Scan for the cell matching the given text and deliver its [x, y] coordinate at center. 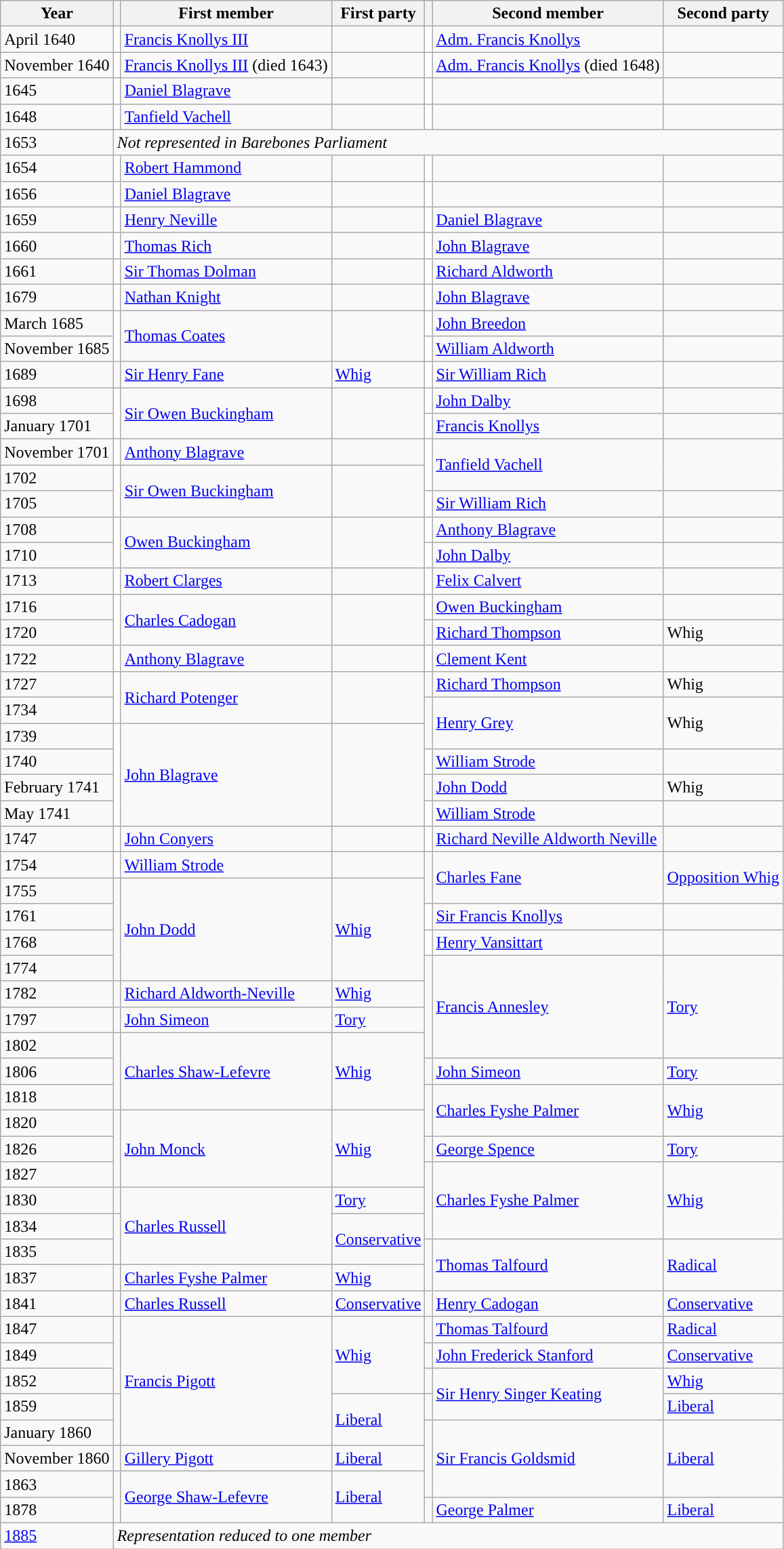
1826 [57, 1149]
1661 [57, 271]
Henry Neville [226, 220]
Thomas Rich [226, 245]
1713 [57, 581]
Henry Grey [548, 723]
1859 [57, 1407]
1830 [57, 1201]
1698 [57, 401]
Thomas Coates [226, 336]
1885 [57, 1535]
Sir Henry Singer Keating [548, 1394]
Sir Henry Fane [226, 375]
George Spence [548, 1149]
Adm. Francis Knollys [548, 39]
1774 [57, 968]
1768 [57, 942]
February 1741 [57, 788]
Gillery Pigott [226, 1458]
1834 [57, 1226]
George Palmer [548, 1510]
1645 [57, 91]
Richard Aldworth [548, 271]
Robert Clarges [226, 581]
1720 [57, 632]
1863 [57, 1484]
January 1860 [57, 1432]
Charles Cadogan [226, 620]
Francis Pigott [226, 1381]
Francis Knollys III [226, 39]
1734 [57, 710]
November 1685 [57, 349]
1656 [57, 194]
1820 [57, 1123]
November 1640 [57, 65]
John Conyers [226, 839]
1708 [57, 529]
John Frederick Stanford [548, 1355]
Robert Hammond [226, 168]
Charles Fane [548, 878]
April 1640 [57, 39]
1747 [57, 839]
George Shaw-Lefevre [226, 1497]
January 1701 [57, 426]
First party [378, 14]
Charles Shaw-Lefevre [226, 1071]
Sir Thomas Dolman [226, 271]
Second member [548, 14]
1835 [57, 1252]
Year [57, 14]
Francis Knollys [548, 426]
1837 [57, 1278]
1689 [57, 375]
John Breedon [548, 323]
First member [226, 14]
1761 [57, 917]
1827 [57, 1175]
1739 [57, 736]
1755 [57, 891]
1841 [57, 1304]
1782 [57, 994]
Richard Potenger [226, 697]
1722 [57, 658]
Richard Aldworth-Neville [226, 994]
1702 [57, 478]
1648 [57, 117]
Adm. Francis Knollys (died 1648) [548, 65]
1660 [57, 245]
1653 [57, 142]
1818 [57, 1097]
November 1701 [57, 452]
1716 [57, 607]
1727 [57, 684]
William Aldworth [548, 349]
1878 [57, 1510]
November 1860 [57, 1458]
Henry Cadogan [548, 1304]
Francis Knollys III (died 1643) [226, 65]
1847 [57, 1329]
Henry Vansittart [548, 942]
John Monck [226, 1148]
1740 [57, 762]
Richard Neville Aldworth Neville [548, 839]
1849 [57, 1355]
March 1685 [57, 323]
1654 [57, 168]
Sir Francis Goldsmid [548, 1458]
1802 [57, 1045]
1659 [57, 220]
Representation reduced to one member [448, 1535]
1797 [57, 1020]
1754 [57, 865]
Felix Calvert [548, 581]
Clement Kent [548, 658]
1705 [57, 504]
1852 [57, 1381]
1679 [57, 297]
May 1741 [57, 813]
1806 [57, 1071]
1710 [57, 555]
Opposition Whig [724, 878]
Francis Annesley [548, 1007]
Nathan Knight [226, 297]
Sir Francis Knollys [548, 917]
Second party [724, 14]
Not represented in Barebones Parliament [448, 142]
